Detect which cell encompasses the target text, then output its (x, y) center coordinate. 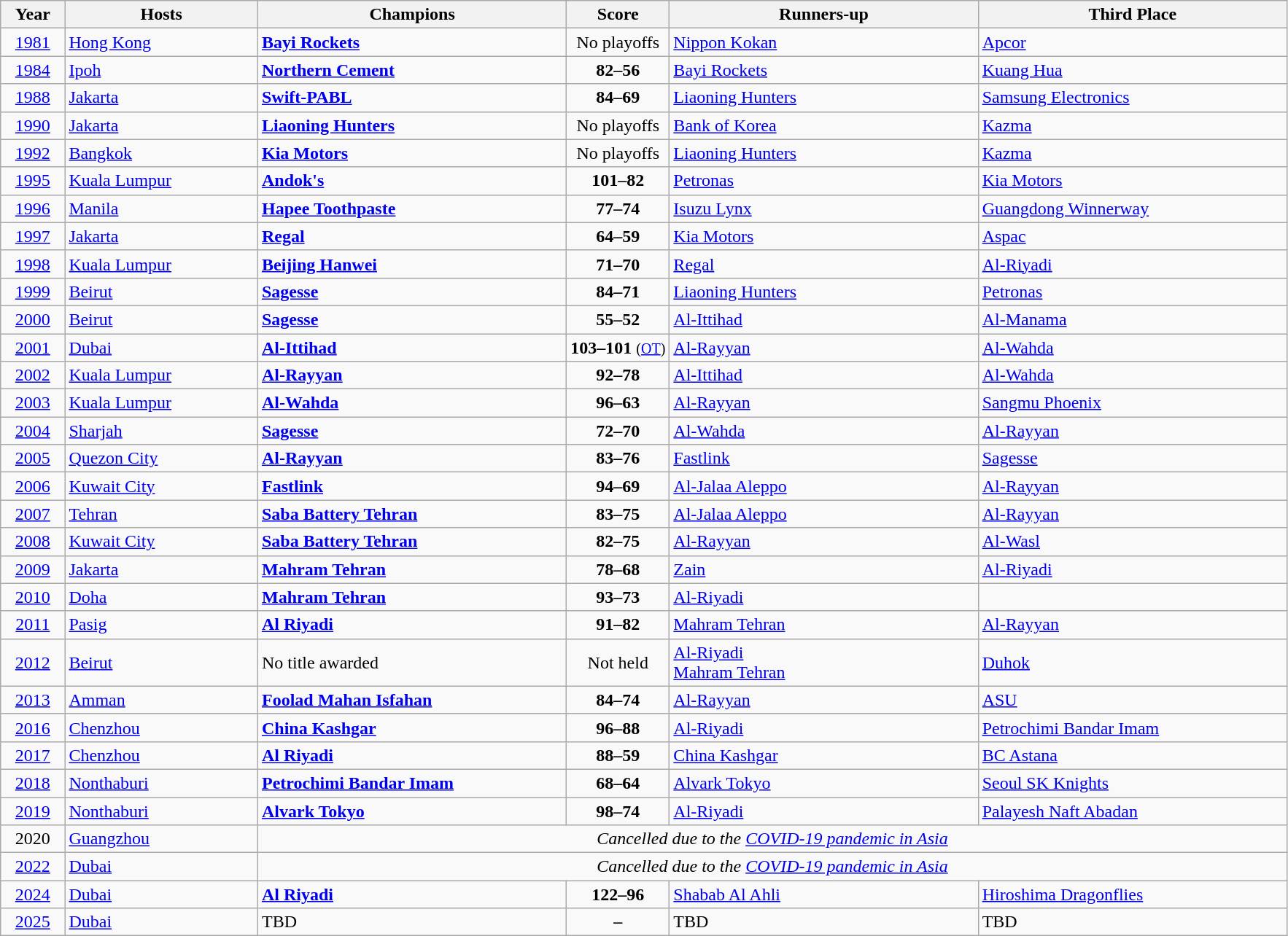
72–70 (618, 431)
Foolad Mahan Isfahan (411, 700)
Hosts (162, 15)
2009 (33, 569)
– (618, 922)
Tehran (162, 514)
2016 (33, 728)
2010 (33, 597)
Doha (162, 597)
93–73 (618, 597)
83–76 (618, 459)
Andok's (411, 181)
101–82 (618, 181)
2022 (33, 867)
Shabab Al Ahli (824, 894)
1981 (33, 42)
68–64 (618, 783)
Hong Kong (162, 42)
Swift-PABL (411, 98)
92–78 (618, 375)
No title awarded (411, 662)
Hapee Toothpaste (411, 208)
Al-Manama (1132, 319)
83–75 (618, 514)
2002 (33, 375)
1988 (33, 98)
77–74 (618, 208)
Score (618, 15)
ASU (1132, 700)
84–71 (618, 292)
2019 (33, 811)
82–75 (618, 542)
91–82 (618, 625)
Guangdong Winnerway (1132, 208)
Al-Wasl (1132, 542)
2006 (33, 486)
Guangzhou (162, 839)
Hiroshima Dragonflies (1132, 894)
2001 (33, 348)
Not held (618, 662)
Sharjah (162, 431)
Champions (411, 15)
2018 (33, 783)
2008 (33, 542)
1999 (33, 292)
Kuang Hua (1132, 70)
Palayesh Naft Abadan (1132, 811)
1998 (33, 264)
Year (33, 15)
2017 (33, 755)
2005 (33, 459)
2020 (33, 839)
Pasig (162, 625)
Samsung Electronics (1132, 98)
2011 (33, 625)
Zain (824, 569)
Seoul SK Knights (1132, 783)
Northern Cement (411, 70)
Third Place (1132, 15)
84–74 (618, 700)
103–101 (OT) (618, 348)
2013 (33, 700)
78–68 (618, 569)
Bangkok (162, 153)
98–74 (618, 811)
122–96 (618, 894)
1992 (33, 153)
1984 (33, 70)
82–56 (618, 70)
84–69 (618, 98)
Amman (162, 700)
Nippon Kokan (824, 42)
64–59 (618, 236)
2024 (33, 894)
Duhok (1132, 662)
1997 (33, 236)
Runners-up (824, 15)
2012 (33, 662)
96–63 (618, 403)
2004 (33, 431)
Quezon City (162, 459)
Apcor (1132, 42)
Isuzu Lynx (824, 208)
1996 (33, 208)
Manila (162, 208)
96–88 (618, 728)
Ipoh (162, 70)
Beijing Hanwei (411, 264)
Sangmu Phoenix (1132, 403)
2003 (33, 403)
1990 (33, 125)
BC Astana (1132, 755)
1995 (33, 181)
2007 (33, 514)
2000 (33, 319)
Aspac (1132, 236)
94–69 (618, 486)
55–52 (618, 319)
71–70 (618, 264)
2025 (33, 922)
Bank of Korea (824, 125)
88–59 (618, 755)
Al-Riyadi Mahram Tehran (824, 662)
